From the cell containing the given text, extract its center point as (X, Y) coordinate. 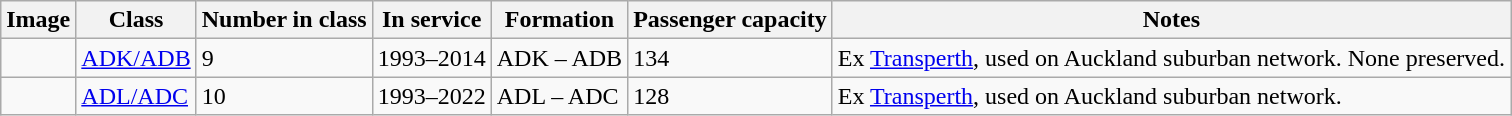
1993–2022 (432, 96)
Ex Transperth, used on Auckland suburban network. (1171, 96)
ADK/ADB (136, 58)
Notes (1171, 20)
134 (730, 58)
Formation (559, 20)
Passenger capacity (730, 20)
128 (730, 96)
In service (432, 20)
Number in class (284, 20)
Image (38, 20)
ADL/ADC (136, 96)
Class (136, 20)
1993–2014 (432, 58)
9 (284, 58)
ADL – ADC (559, 96)
Ex Transperth, used on Auckland suburban network. None preserved. (1171, 58)
10 (284, 96)
ADK – ADB (559, 58)
